For the text-containing cell, return its midpoint in (x, y) coordinate format. 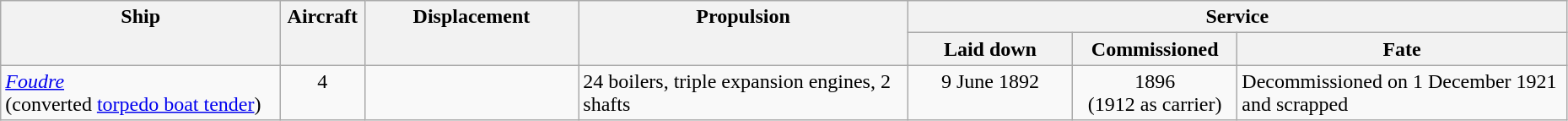
Aircraft (322, 33)
1896(1912 as carrier) (1156, 93)
24 boilers, triple expansion engines, 2 shafts (743, 93)
Commissioned (1156, 49)
Ship (141, 33)
Service (1237, 17)
9 June 1892 (990, 93)
Laid down (990, 49)
Decommissioned on 1 December 1921 and scrapped (1402, 93)
Propulsion (743, 33)
Foudre(converted torpedo boat tender) (141, 93)
4 (322, 93)
Fate (1402, 49)
Displacement (471, 33)
